Determine the [x, y] coordinate at the center of the cell enclosing the given text.  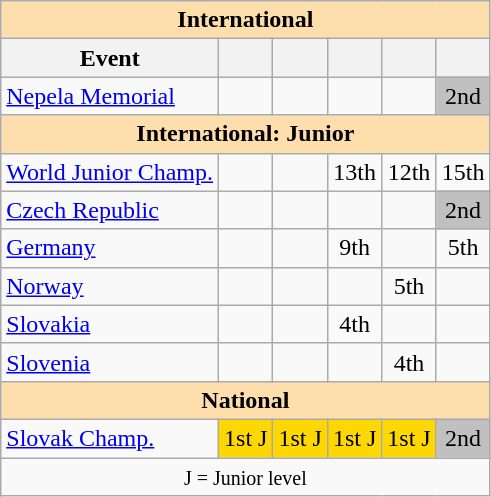
Norway [110, 286]
International [246, 20]
15th [463, 172]
Slovenia [110, 362]
World Junior Champ. [110, 172]
J = Junior level [246, 477]
9th [354, 248]
National [246, 400]
Nepela Memorial [110, 96]
13th [354, 172]
Event [110, 58]
12th [409, 172]
International: Junior [246, 134]
Slovakia [110, 324]
Slovak Champ. [110, 438]
Czech Republic [110, 210]
Germany [110, 248]
